Locate the cell with the specified text and output its [x, y] center coordinate. 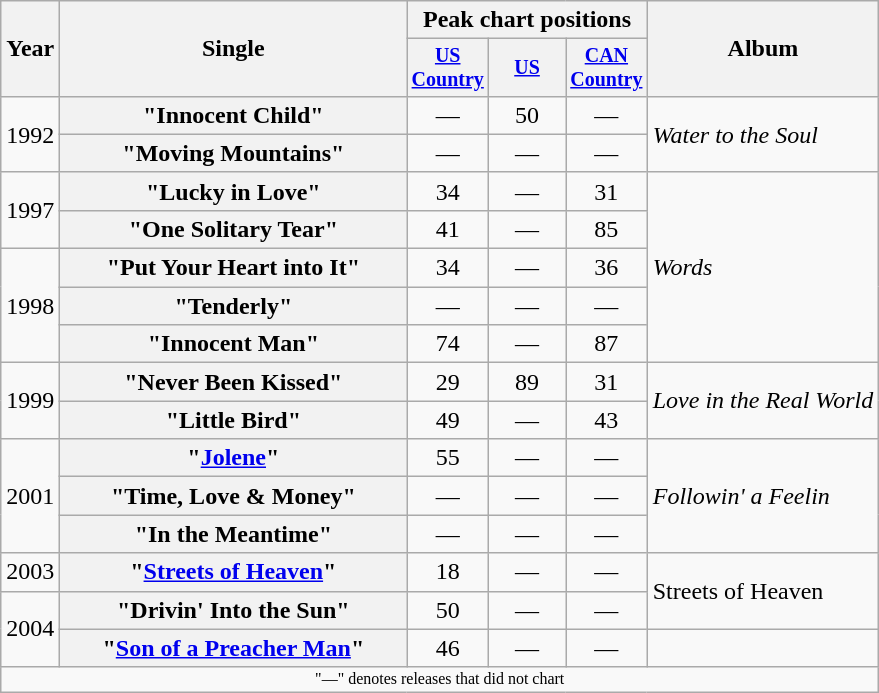
US [528, 68]
"Moving Mountains" [234, 153]
"Innocent Child" [234, 115]
Single [234, 49]
"Drivin' Into the Sun" [234, 610]
"Never Been Kissed" [234, 382]
1999 [30, 401]
Followin' a Feelin [762, 496]
"Little Bird" [234, 420]
1998 [30, 306]
1992 [30, 134]
87 [607, 344]
"Son of a Preacher Man" [234, 648]
2004 [30, 629]
"Put Your Heart into It" [234, 268]
46 [448, 648]
"Lucky in Love" [234, 191]
29 [448, 382]
43 [607, 420]
74 [448, 344]
Streets of Heaven [762, 591]
"Innocent Man" [234, 344]
18 [448, 572]
Water to the Soul [762, 134]
"—" denotes releases that did not chart [440, 679]
US Country [448, 68]
85 [607, 229]
"In the Meantime" [234, 534]
49 [448, 420]
2001 [30, 496]
Year [30, 49]
1997 [30, 210]
"Tenderly" [234, 306]
41 [448, 229]
"Time, Love & Money" [234, 496]
"One Solitary Tear" [234, 229]
89 [528, 382]
2003 [30, 572]
Peak chart positions [527, 20]
"Jolene" [234, 458]
"Streets of Heaven" [234, 572]
CAN Country [607, 68]
Love in the Real World [762, 401]
55 [448, 458]
Album [762, 49]
36 [607, 268]
Words [762, 267]
